From the cell containing the given text, extract its center point as [x, y] coordinate. 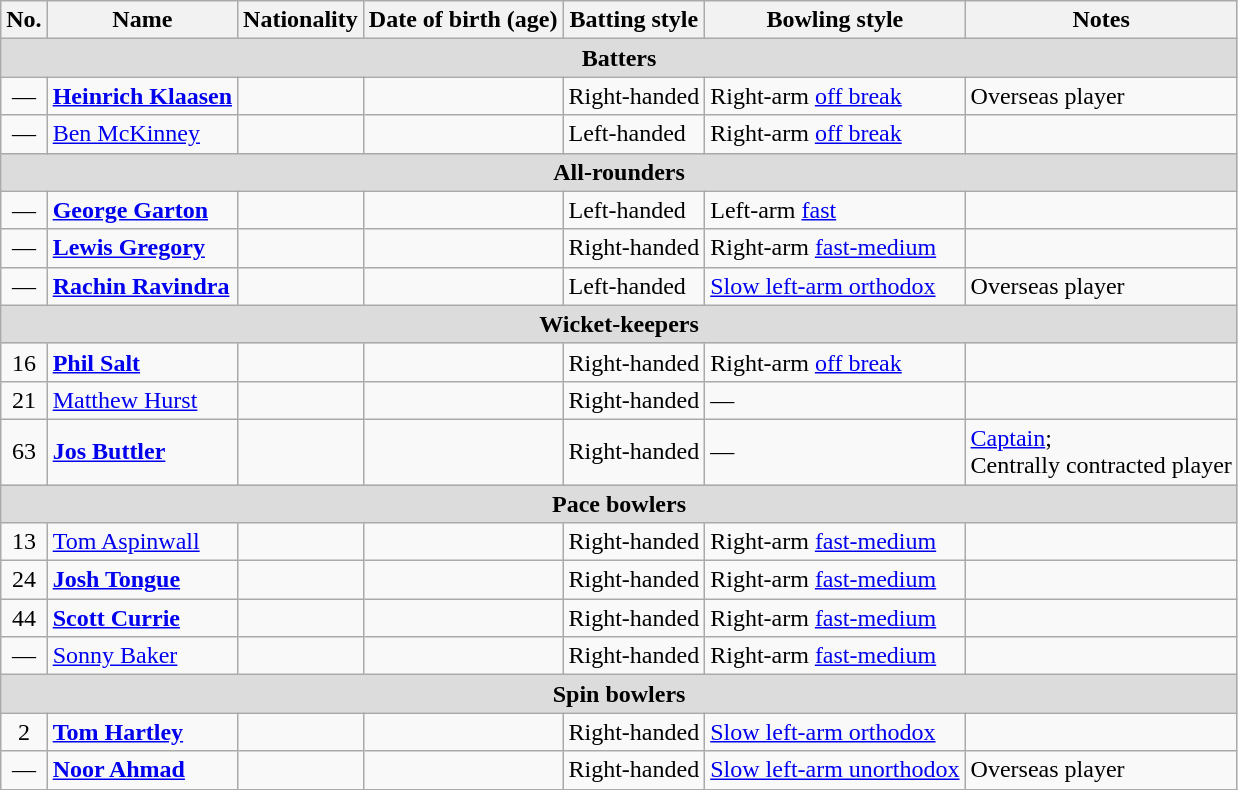
Date of birth (age) [463, 20]
Matthew Hurst [142, 400]
Captain; Centrally contracted player [1101, 452]
Nationality [301, 20]
Tom Aspinwall [142, 542]
Name [142, 20]
Scott Currie [142, 618]
Lewis Gregory [142, 248]
Sonny Baker [142, 656]
Wicket-keepers [620, 324]
13 [24, 542]
Noor Ahmad [142, 770]
Batters [620, 58]
Jos Buttler [142, 452]
Ben McKinney [142, 134]
2 [24, 732]
Tom Hartley [142, 732]
21 [24, 400]
Batting style [634, 20]
Pace bowlers [620, 503]
Bowling style [835, 20]
No. [24, 20]
Josh Tongue [142, 580]
All-rounders [620, 172]
Notes [1101, 20]
Slow left-arm unorthodox [835, 770]
16 [24, 362]
44 [24, 618]
Heinrich Klaasen [142, 96]
Phil Salt [142, 362]
24 [24, 580]
Spin bowlers [620, 694]
Rachin Ravindra [142, 286]
Left-arm fast [835, 210]
63 [24, 452]
George Garton [142, 210]
